Locate the cell with the specified text and output its (x, y) center coordinate. 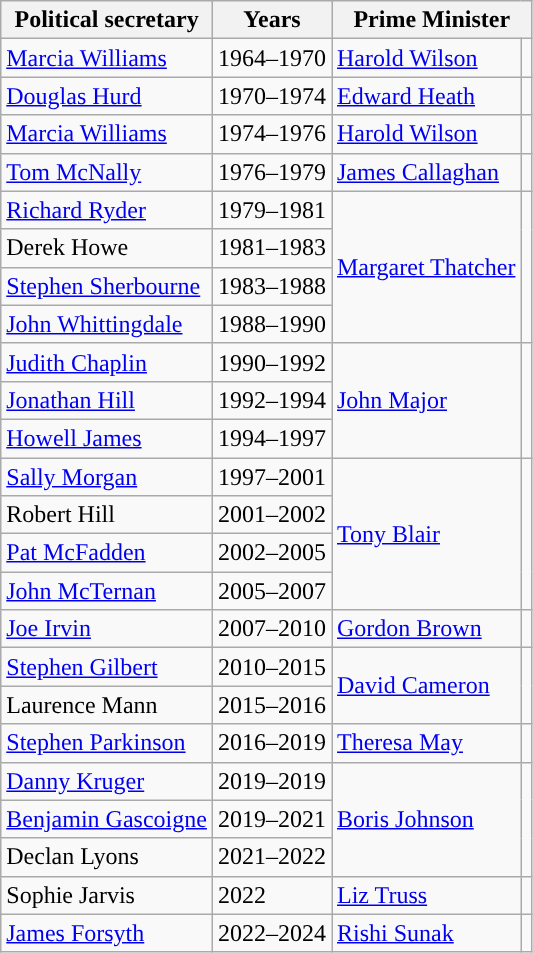
Boris Johnson (426, 819)
Stephen Gilbert (107, 667)
James Callaghan (426, 172)
2005–2007 (272, 591)
1983–1988 (272, 286)
Sophie Jarvis (107, 895)
2021–2022 (272, 857)
2007–2010 (272, 629)
Liz Truss (426, 895)
Derek Howe (107, 248)
2015–2016 (272, 705)
2022–2024 (272, 933)
1997–2001 (272, 477)
Richard Ryder (107, 210)
1974–1976 (272, 134)
Rishi Sunak (426, 933)
Sally Morgan (107, 477)
John McTernan (107, 591)
Years (272, 20)
Theresa May (426, 743)
Edward Heath (426, 96)
John Whittingdale (107, 324)
Judith Chaplin (107, 362)
1994–1997 (272, 438)
2019–2019 (272, 781)
Jonathan Hill (107, 400)
1979–1981 (272, 210)
1988–1990 (272, 324)
James Forsyth (107, 933)
Prime Minister (432, 20)
1992–1994 (272, 400)
1970–1974 (272, 96)
2001–2002 (272, 515)
Tony Blair (426, 534)
1981–1983 (272, 248)
Laurence Mann (107, 705)
David Cameron (426, 686)
2016–2019 (272, 743)
2002–2005 (272, 553)
Danny Kruger (107, 781)
Joe Irvin (107, 629)
1976–1979 (272, 172)
Pat McFadden (107, 553)
Political secretary (107, 20)
Gordon Brown (426, 629)
Stephen Parkinson (107, 743)
Robert Hill (107, 515)
Douglas Hurd (107, 96)
John Major (426, 400)
Benjamin Gascoigne (107, 819)
Stephen Sherbourne (107, 286)
Margaret Thatcher (426, 267)
1964–1970 (272, 58)
Declan Lyons (107, 857)
1990–1992 (272, 362)
Tom McNally (107, 172)
2022 (272, 895)
2010–2015 (272, 667)
2019–2021 (272, 819)
Howell James (107, 438)
